Identify which cell holds the provided text, then report its [X, Y] central coordinate. 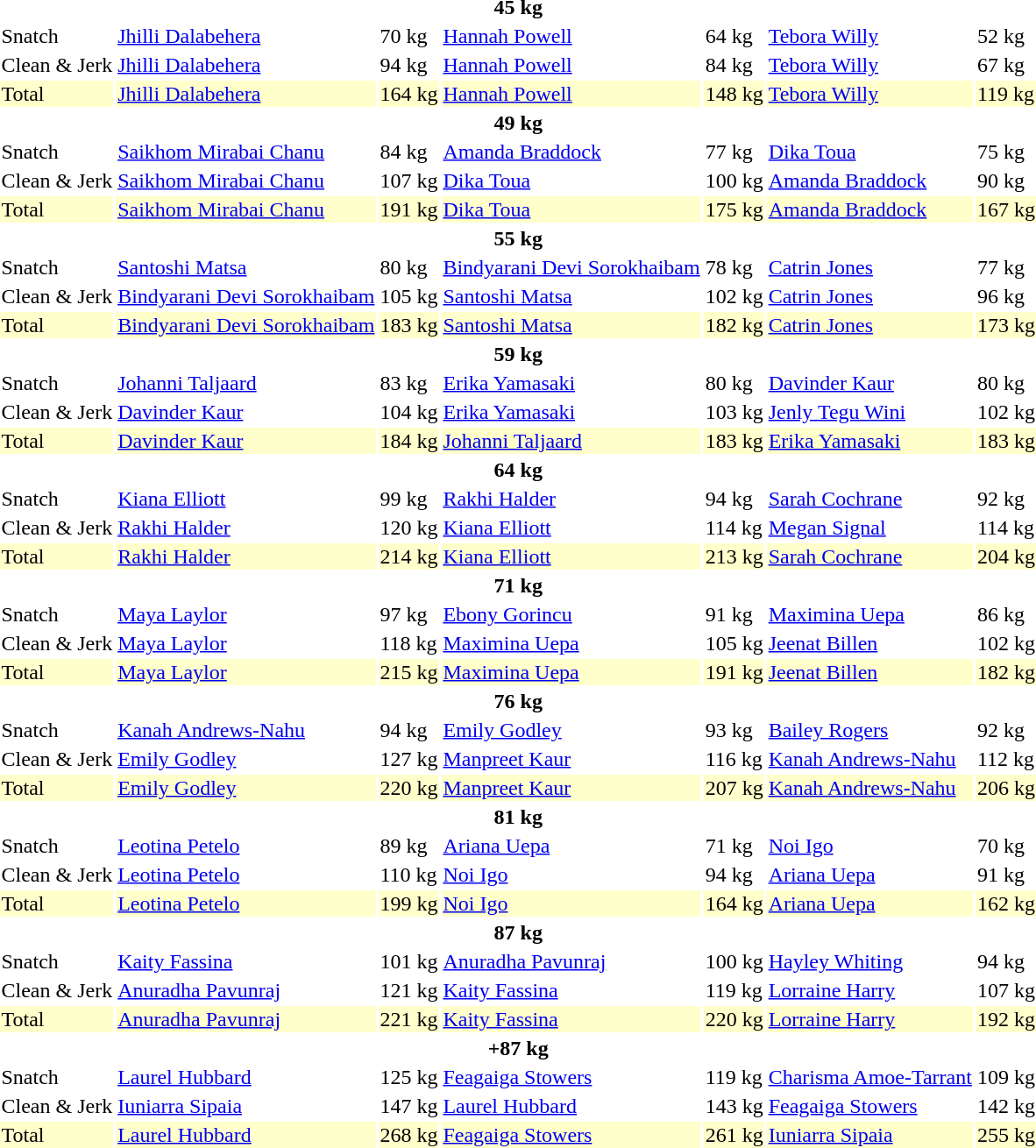
101 kg [408, 961]
90 kg [1006, 181]
49 kg [518, 123]
192 kg [1006, 1019]
93 kg [734, 730]
103 kg [734, 412]
173 kg [1006, 325]
81 kg [518, 817]
83 kg [408, 383]
116 kg [734, 759]
214 kg [408, 556]
Charisma Amoe-Tarrant [869, 1077]
96 kg [1006, 296]
125 kg [408, 1077]
121 kg [408, 990]
Ebony Gorincu [571, 614]
147 kg [408, 1106]
207 kg [734, 788]
142 kg [1006, 1106]
75 kg [1006, 152]
175 kg [734, 209]
110 kg [408, 875]
67 kg [1006, 65]
204 kg [1006, 556]
89 kg [408, 846]
55 kg [518, 238]
255 kg [1006, 1135]
221 kg [408, 1019]
268 kg [408, 1135]
261 kg [734, 1135]
78 kg [734, 267]
148 kg [734, 94]
99 kg [408, 499]
215 kg [408, 672]
199 kg [408, 904]
184 kg [408, 441]
104 kg [408, 412]
76 kg [518, 701]
86 kg [1006, 614]
112 kg [1006, 759]
213 kg [734, 556]
Megan Signal [869, 528]
120 kg [408, 528]
Bailey Rogers [869, 730]
Hayley Whiting [869, 961]
206 kg [1006, 788]
127 kg [408, 759]
59 kg [518, 354]
109 kg [1006, 1077]
87 kg [518, 932]
167 kg [1006, 209]
+87 kg [518, 1048]
118 kg [408, 643]
162 kg [1006, 904]
Jenly Tegu Wini [869, 412]
52 kg [1006, 36]
143 kg [734, 1106]
97 kg [408, 614]
